Provide the (x, y) coordinate of the cell's center where the given text is located.  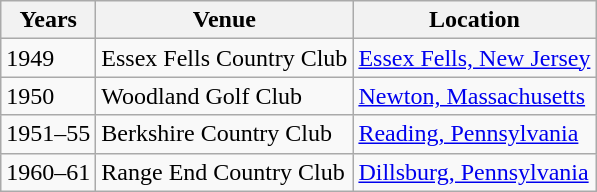
1951–55 (48, 134)
Location (474, 20)
1960–61 (48, 172)
Range End Country Club (224, 172)
Woodland Golf Club (224, 96)
Reading, Pennsylvania (474, 134)
Dillsburg, Pennsylvania (474, 172)
1949 (48, 58)
Years (48, 20)
1950 (48, 96)
Newton, Massachusetts (474, 96)
Venue (224, 20)
Essex Fells Country Club (224, 58)
Essex Fells, New Jersey (474, 58)
Berkshire Country Club (224, 134)
